Search for the cell housing the specified text and yield its (x, y) center coordinate. 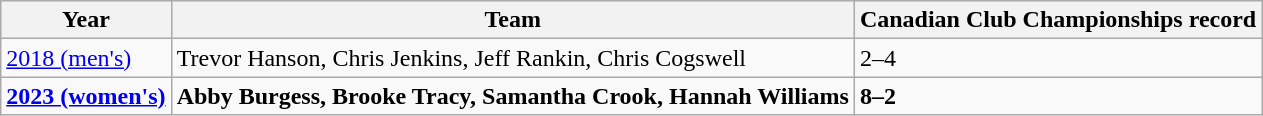
2–4 (1058, 58)
Trevor Hanson, Chris Jenkins, Jeff Rankin, Chris Cogswell (512, 58)
Canadian Club Championships record (1058, 20)
Team (512, 20)
8–2 (1058, 96)
2023 (women's) (86, 96)
2018 (men's) (86, 58)
Abby Burgess, Brooke Tracy, Samantha Crook, Hannah Williams (512, 96)
Year (86, 20)
